Capture the cell that displays the provided text and extract its (x, y) central coordinate. 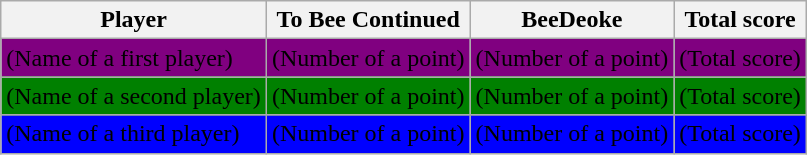
(Name of a first player) (134, 58)
Total score (740, 20)
Player (134, 20)
To Bee Continued (368, 20)
BeeDeoke (572, 20)
(Name of a second player) (134, 96)
(Name of a third player) (134, 134)
